Scan for the cell matching the given text and deliver its (X, Y) coordinate at center. 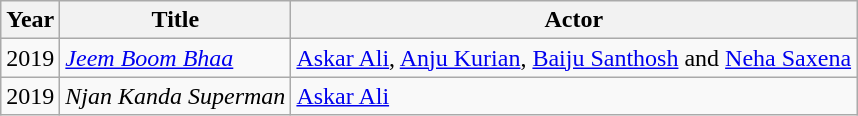
Actor (574, 20)
Jeem Boom Bhaa (176, 58)
Year (30, 20)
Askar Ali (574, 96)
Askar Ali, Anju Kurian, Baiju Santhosh and Neha Saxena (574, 58)
Title (176, 20)
Njan Kanda Superman (176, 96)
